Search for the cell housing the specified text and yield its [x, y] center coordinate. 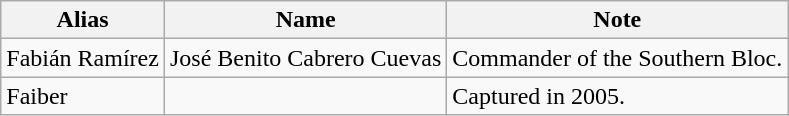
Captured in 2005. [618, 96]
Fabián Ramírez [83, 58]
Note [618, 20]
Name [305, 20]
Faiber [83, 96]
Commander of the Southern Bloc. [618, 58]
Alias [83, 20]
José Benito Cabrero Cuevas [305, 58]
